Provide the [X, Y] coordinate of the cell's center where the given text is located.  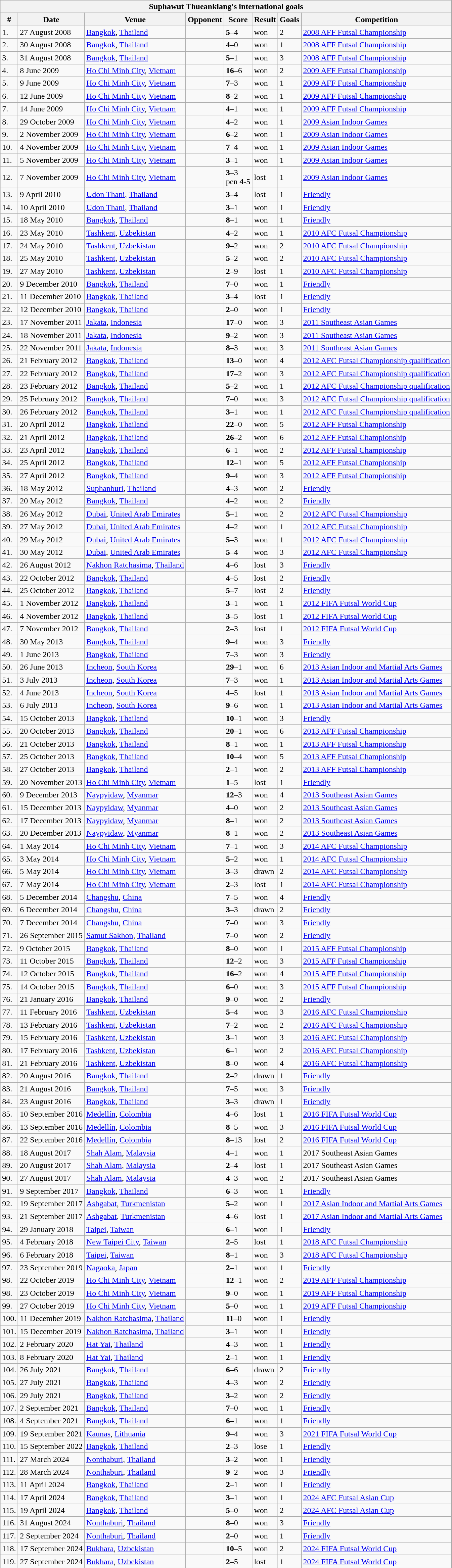
96. [9, 1255]
82. [9, 1076]
8–5 [238, 1127]
10–4 [238, 756]
Result [265, 19]
8 February 2020 [51, 1357]
20 August 2017 [51, 1165]
17 November 2011 [51, 322]
22 October 2012 [51, 578]
6 February 2018 [51, 1255]
20 May 2012 [51, 501]
2 February 2020 [51, 1344]
3 July 2013 [51, 680]
15 September 2022 [51, 1447]
29. [9, 399]
10 September 2016 [51, 1114]
9 October 2015 [51, 948]
18 May 2010 [51, 220]
12–2 [238, 961]
70. [9, 923]
76. [9, 999]
30 May 2013 [51, 642]
31. [9, 425]
Date [51, 19]
40. [9, 539]
61. [9, 808]
93. [9, 1217]
19 April 2024 [51, 1510]
25 October 2013 [51, 756]
21 September 2017 [51, 1217]
6–0 [238, 986]
5–7 [238, 591]
97. [9, 1268]
19 September 2017 [51, 1204]
27 May 2012 [51, 527]
8 June 2009 [51, 70]
2. [9, 45]
7–2 [238, 1025]
116. [9, 1523]
13–0 [238, 360]
73. [9, 961]
23 February 2012 [51, 386]
11 October 2015 [51, 961]
91. [9, 1191]
50. [9, 667]
60. [9, 795]
25 May 2010 [51, 258]
11 April 2024 [51, 1485]
99. [9, 1306]
42. [9, 565]
9 December 2013 [51, 795]
27 May 2010 [51, 271]
21 August 2016 [51, 1089]
15 February 2016 [51, 1038]
103. [9, 1357]
9 April 2010 [51, 195]
18 May 2012 [51, 488]
111. [9, 1459]
31 August 2008 [51, 58]
28. [9, 386]
68. [9, 897]
16–2 [238, 974]
27 April 2012 [51, 476]
21 February 2016 [51, 1063]
9–6 [238, 705]
16. [9, 233]
22 November 2011 [51, 348]
12–3 [238, 795]
2–9 [238, 271]
102. [9, 1344]
30. [9, 412]
1 June 2013 [51, 654]
20 August 2016 [51, 1076]
7 November 2012 [51, 629]
20. [9, 284]
9. [9, 134]
15 December 2019 [51, 1331]
89. [9, 1165]
7. [9, 109]
38. [9, 514]
30 May 2012 [51, 552]
23 October 2019 [51, 1293]
117. [9, 1536]
21. [9, 297]
12 October 2015 [51, 974]
86. [9, 1127]
83. [9, 1089]
28 March 2024 [51, 1472]
18 August 2017 [51, 1153]
Competition [376, 19]
12 December 2010 [51, 309]
1 May 2014 [51, 846]
94. [9, 1229]
8. [9, 121]
10 April 2010 [51, 207]
23 August 2016 [51, 1101]
4 November 2012 [51, 616]
13 February 2016 [51, 1025]
19 September 2021 [51, 1434]
78. [9, 1025]
Opponent [205, 19]
29 July 2021 [51, 1395]
58. [9, 769]
27 October 2019 [51, 1306]
10–1 [238, 718]
11–0 [238, 1319]
22 October 2019 [51, 1280]
6–2 [238, 134]
67. [9, 884]
113. [9, 1485]
36. [9, 488]
26–2 [238, 437]
3–3 pen 4-5 [238, 177]
23. [9, 322]
6–3 [238, 1191]
20 November 2013 [51, 782]
17–0 [238, 322]
46. [9, 616]
63. [9, 833]
1 November 2012 [51, 603]
105. [9, 1382]
9 September 2017 [51, 1191]
10. [9, 147]
100. [9, 1319]
# [9, 19]
3–5 [238, 616]
66. [9, 872]
3. [9, 58]
81. [9, 1063]
4 June 2013 [51, 693]
7 November 2009 [51, 177]
16–6 [238, 70]
92. [9, 1204]
6. [9, 96]
43. [9, 578]
21 January 2016 [51, 999]
11. [9, 160]
26 June 2013 [51, 667]
27 September 2024 [51, 1561]
8–13 [238, 1140]
21 February 2012 [51, 360]
6 July 2013 [51, 705]
49. [9, 654]
17 September 2024 [51, 1549]
20 December 2013 [51, 833]
106. [9, 1395]
27 July 2021 [51, 1382]
5–3 [238, 539]
8–3 [238, 348]
21 October 2013 [51, 744]
51. [9, 680]
21 April 2012 [51, 437]
23 September 2019 [51, 1268]
6–6 [238, 1370]
27 October 2013 [51, 769]
79. [9, 1038]
69. [9, 910]
13 September 2016 [51, 1127]
22 February 2012 [51, 374]
119. [9, 1561]
22. [9, 309]
22–0 [238, 425]
lose [265, 1447]
114. [9, 1498]
107. [9, 1408]
26 September 2015 [51, 935]
101. [9, 1331]
26 May 2012 [51, 514]
29–1 [238, 667]
Kaunas, Lithuania [135, 1434]
27 August 2017 [51, 1178]
2 September 2021 [51, 1408]
55. [9, 731]
52. [9, 693]
108. [9, 1421]
72. [9, 948]
110. [9, 1447]
1–5 [238, 782]
33. [9, 450]
14 October 2015 [51, 986]
2 November 2009 [51, 134]
17–2 [238, 374]
31 August 2024 [51, 1523]
48. [9, 642]
10–5 [238, 1549]
57. [9, 756]
32. [9, 437]
7 December 2014 [51, 923]
Suphawut Thueanklang's international goals [226, 7]
4. [9, 70]
Goals [289, 19]
17. [9, 246]
26. [9, 360]
11 December 2010 [51, 297]
54. [9, 718]
20–1 [238, 731]
27. [9, 374]
30 August 2008 [51, 45]
Suphanburi, Thailand [135, 488]
15 December 2013 [51, 808]
39. [9, 527]
20 October 2013 [51, 731]
26 February 2012 [51, 412]
90. [9, 1178]
25 February 2012 [51, 399]
41. [9, 552]
26 July 2021 [51, 1370]
34. [9, 463]
8–2 [238, 96]
12. [9, 177]
53. [9, 705]
29 October 2009 [51, 121]
4 February 2018 [51, 1242]
2–4 [238, 1165]
7 May 2014 [51, 884]
18. [9, 258]
35. [9, 476]
1. [9, 32]
15 October 2013 [51, 718]
5 December 2014 [51, 897]
5. [9, 83]
23 May 2010 [51, 233]
104. [9, 1370]
64. [9, 846]
112. [9, 1472]
18 November 2011 [51, 335]
37. [9, 501]
9 June 2009 [51, 83]
20 April 2012 [51, 425]
17 February 2016 [51, 1050]
11 December 2019 [51, 1319]
Score [238, 19]
95. [9, 1242]
44. [9, 591]
27 March 2024 [51, 1459]
New Taipei City, Taiwan [135, 1242]
Nagaoka, Japan [135, 1268]
11 February 2016 [51, 1012]
74. [9, 974]
71. [9, 935]
24 May 2010 [51, 246]
47. [9, 629]
26 August 2012 [51, 565]
22 September 2016 [51, 1140]
2021 FIFA Futsal World Cup [376, 1434]
4 November 2009 [51, 147]
5 May 2014 [51, 872]
Samut Sakhon, Thailand [135, 935]
80. [9, 1050]
75. [9, 986]
23 April 2012 [51, 450]
25 October 2012 [51, 591]
115. [9, 1510]
14. [9, 207]
13. [9, 195]
24. [9, 335]
15. [9, 220]
14 June 2009 [51, 109]
17 December 2013 [51, 821]
45. [9, 603]
109. [9, 1434]
29 May 2012 [51, 539]
19. [9, 271]
12 June 2009 [51, 96]
85. [9, 1114]
29 January 2018 [51, 1229]
59. [9, 782]
2–2 [238, 1076]
4 September 2021 [51, 1421]
3 May 2014 [51, 859]
77. [9, 1012]
62. [9, 821]
6 December 2014 [51, 910]
27 August 2008 [51, 32]
65. [9, 859]
7–1 [238, 846]
2 September 2024 [51, 1536]
5 November 2009 [51, 160]
7–4 [238, 147]
84. [9, 1101]
9 December 2010 [51, 284]
56. [9, 744]
88. [9, 1153]
25 April 2012 [51, 463]
Venue [135, 19]
87. [9, 1140]
17 April 2024 [51, 1498]
25. [9, 348]
118. [9, 1549]
